Return the [x, y] coordinate for the center point of the cell that contains the specified text.  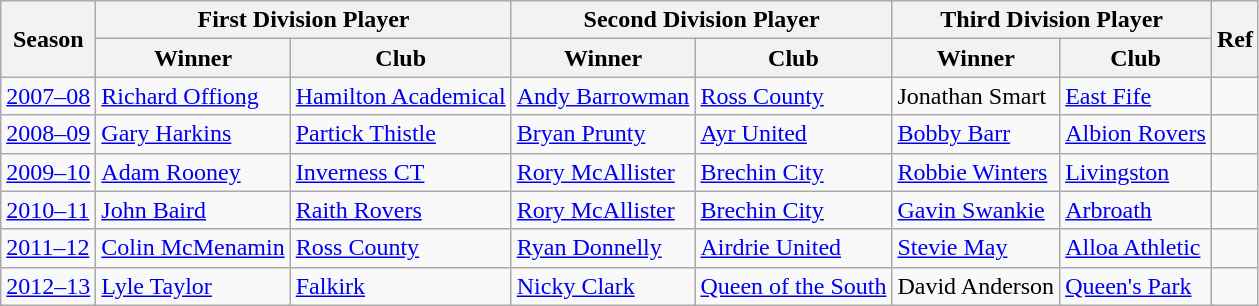
2007–08 [48, 96]
Bobby Barr [976, 134]
2011–12 [48, 248]
Nicky Clark [603, 286]
Inverness CT [400, 172]
Queen's Park [1136, 286]
John Baird [193, 210]
Livingston [1136, 172]
East Fife [1136, 96]
Second Division Player [702, 20]
Falkirk [400, 286]
Andy Barrowman [603, 96]
Gary Harkins [193, 134]
Robbie Winters [976, 172]
Partick Thistle [400, 134]
2008–09 [48, 134]
Stevie May [976, 248]
Third Division Player [1052, 20]
Jonathan Smart [976, 96]
Richard Offiong [193, 96]
Ryan Donnelly [603, 248]
Alloa Athletic [1136, 248]
2010–11 [48, 210]
First Division Player [304, 20]
Hamilton Academical [400, 96]
Adam Rooney [193, 172]
David Anderson [976, 286]
2012–13 [48, 286]
Albion Rovers [1136, 134]
Raith Rovers [400, 210]
2009–10 [48, 172]
Queen of the South [794, 286]
Colin McMenamin [193, 248]
Lyle Taylor [193, 286]
Gavin Swankie [976, 210]
Bryan Prunty [603, 134]
Airdrie United [794, 248]
Arbroath [1136, 210]
Season [48, 39]
Ref [1234, 39]
Ayr United [794, 134]
